Detect which cell encompasses the target text, then output its (x, y) center coordinate. 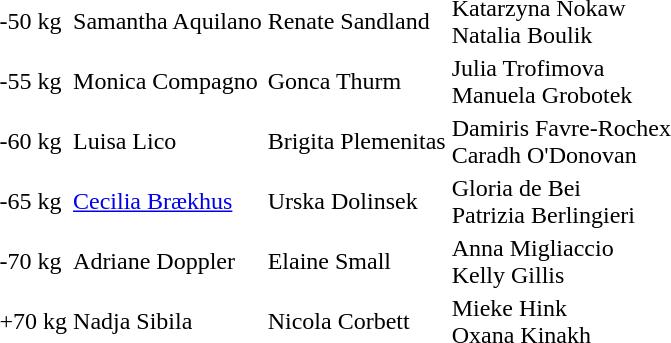
Urska Dolinsek (356, 202)
Monica Compagno (168, 82)
Luisa Lico (168, 142)
Adriane Doppler (168, 262)
Elaine Small (356, 262)
Brigita Plemenitas (356, 142)
Cecilia Brækhus (168, 202)
Gonca Thurm (356, 82)
